Determine the (x, y) coordinate at the center of the cell enclosing the given text.  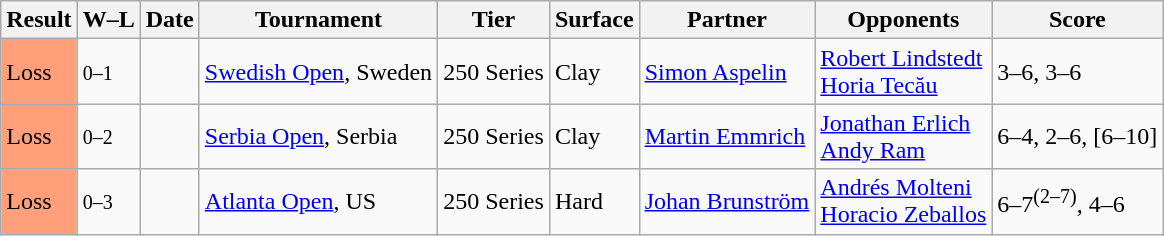
Simon Aspelin (727, 72)
Hard (594, 202)
Opponents (904, 20)
Result (39, 20)
6–4, 2–6, [6–10] (1078, 136)
6–7(2–7), 4–6 (1078, 202)
Andrés Molteni Horacio Zeballos (904, 202)
0–1 (108, 72)
Surface (594, 20)
Martin Emmrich (727, 136)
Atlanta Open, US (318, 202)
0–3 (108, 202)
Jonathan Erlich Andy Ram (904, 136)
3–6, 3–6 (1078, 72)
Date (170, 20)
Tournament (318, 20)
Partner (727, 20)
W–L (108, 20)
Score (1078, 20)
Robert Lindstedt Horia Tecău (904, 72)
Johan Brunström (727, 202)
0–2 (108, 136)
Swedish Open, Sweden (318, 72)
Tier (494, 20)
Serbia Open, Serbia (318, 136)
